Provide the [x, y] coordinate of the cell's center where the given text is located.  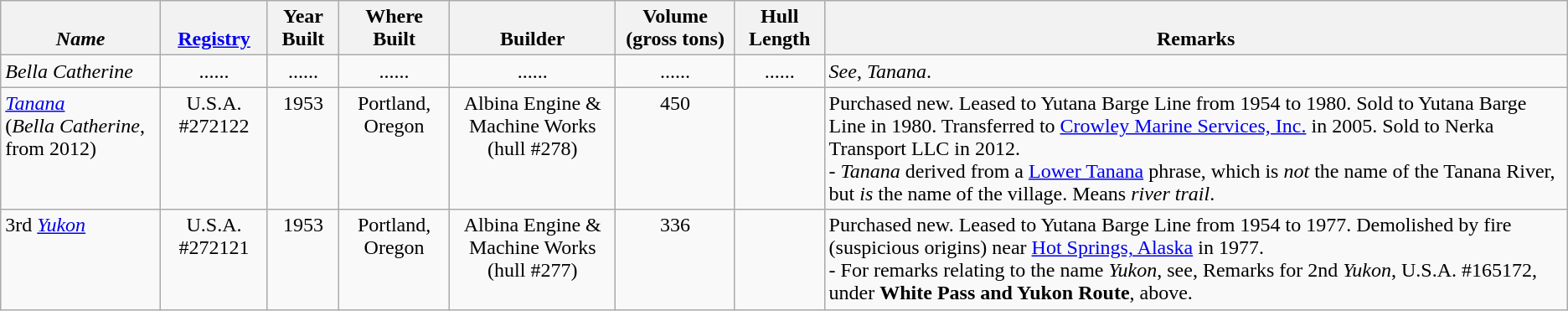
Where Built [394, 29]
Bella Catherine [80, 71]
Builder [533, 29]
3rd Yukon [80, 260]
Remarks [1196, 29]
U.S.A. #272121 [214, 260]
Year Built [303, 29]
Albina Engine & Machine Works(hull #277) [533, 260]
450 [675, 148]
Name [80, 29]
Registry [214, 29]
Tanana(Bella Catherine, from 2012) [80, 148]
336 [675, 260]
See, Tanana. [1196, 71]
Hull Length [779, 29]
Albina Engine & Machine Works(hull #278) [533, 148]
U.S.A. #272122 [214, 148]
Volume (gross tons) [675, 29]
